Output the [x, y] coordinate of the center of the cell containing the given text.  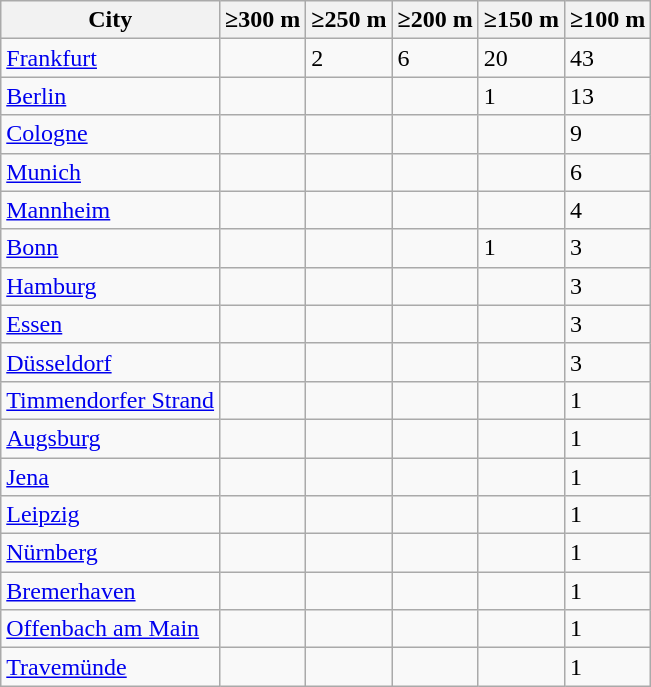
43 [607, 58]
Munich [110, 172]
Jena [110, 477]
Offenbach am Main [110, 629]
Berlin [110, 96]
City [110, 20]
20 [521, 58]
Nürnberg [110, 553]
Bremerhaven [110, 591]
Frankfurt [110, 58]
≥100 m [607, 20]
Hamburg [110, 286]
Augsburg [110, 438]
13 [607, 96]
Mannheim [110, 210]
≥300 m [263, 20]
≥150 m [521, 20]
Bonn [110, 248]
4 [607, 210]
9 [607, 134]
≥200 m [435, 20]
Timmendorfer Strand [110, 400]
Leipzig [110, 515]
Cologne [110, 134]
≥250 m [349, 20]
Travemünde [110, 667]
2 [349, 58]
Düsseldorf [110, 362]
Essen [110, 324]
